Provide the [X, Y] coordinate of the cell's center where the given text is located.  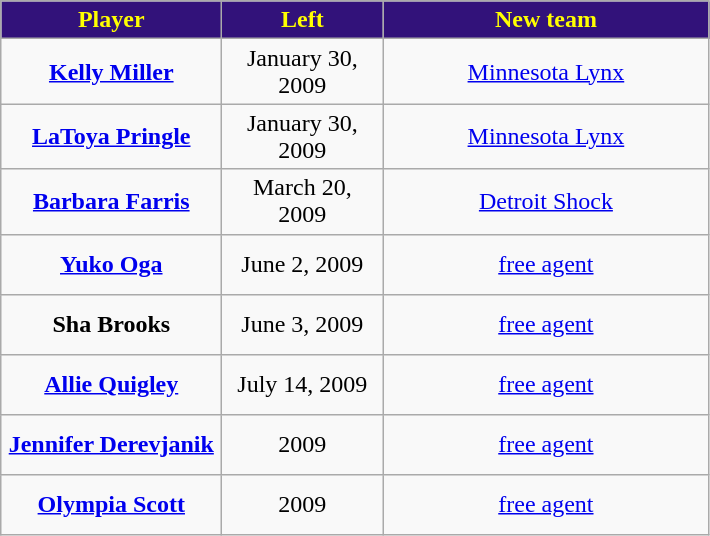
June 3, 2009 [302, 324]
Left [302, 20]
Kelly Miller [112, 72]
New team [546, 20]
Jennifer Derevjanik [112, 444]
Sha Brooks [112, 324]
July 14, 2009 [302, 384]
LaToya Pringle [112, 136]
Player [112, 20]
Barbara Farris [112, 202]
March 20, 2009 [302, 202]
Allie Quigley [112, 384]
Olympia Scott [112, 504]
Detroit Shock [546, 202]
Yuko Oga [112, 264]
June 2, 2009 [302, 264]
